Pinpoint the cell where the given text exists, returning its [x, y] midpoint coordinate. 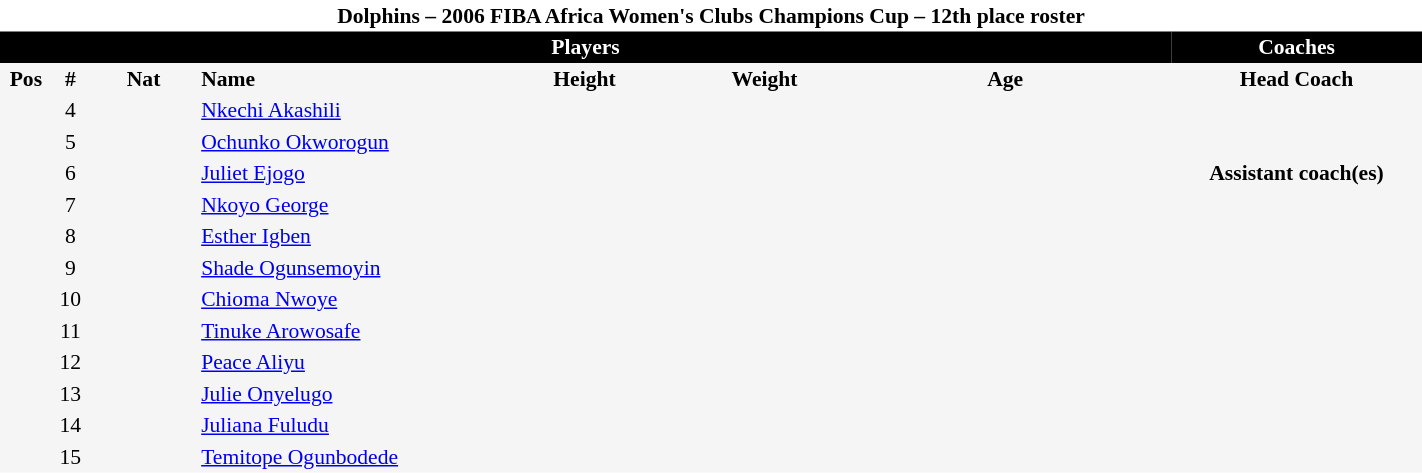
Nkoyo George [338, 205]
Shade Ogunsemoyin [338, 268]
Name [338, 79]
13 [70, 394]
11 [70, 331]
Ochunko Okworogun [338, 142]
Chioma Nwoye [338, 300]
Height [584, 79]
Juliet Ejogo [338, 174]
Assistant coach(es) [1296, 174]
Juliana Fuludu [338, 426]
Age [1005, 79]
8 [70, 236]
Coaches [1296, 48]
Peace Aliyu [338, 362]
Esther Igben [338, 236]
14 [70, 426]
Weight [765, 79]
9 [70, 268]
4 [70, 110]
Dolphins – 2006 FIBA Africa Women's Clubs Champions Cup – 12th place roster [711, 16]
Pos [26, 79]
Nkechi Akashili [338, 110]
7 [70, 205]
Players [586, 48]
Nat [144, 79]
Julie Onyelugo [338, 394]
15 [70, 457]
Head Coach [1296, 79]
6 [70, 174]
Tinuke Arowosafe [338, 331]
5 [70, 142]
12 [70, 362]
Temitope Ogunbodede [338, 457]
10 [70, 300]
# [70, 79]
